Detect which cell encompasses the target text, then output its (X, Y) center coordinate. 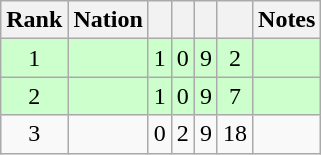
3 (34, 134)
Nation (108, 20)
7 (234, 96)
Rank (34, 20)
Notes (287, 20)
18 (234, 134)
